Output the [x, y] coordinate of the center of the cell containing the given text.  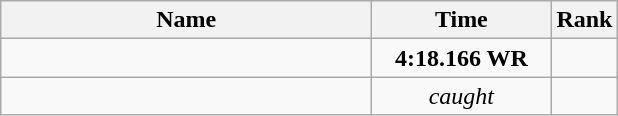
Rank [584, 20]
Time [462, 20]
caught [462, 96]
Name [186, 20]
4:18.166 WR [462, 58]
